Search for the cell housing the specified text and yield its [x, y] center coordinate. 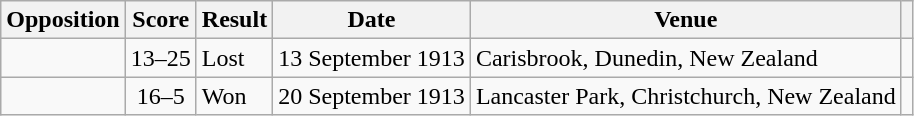
13 September 1913 [372, 58]
Venue [686, 20]
Won [234, 96]
Date [372, 20]
20 September 1913 [372, 96]
Carisbrook, Dunedin, New Zealand [686, 58]
Lost [234, 58]
16–5 [160, 96]
Opposition [63, 20]
Score [160, 20]
13–25 [160, 58]
Result [234, 20]
Lancaster Park, Christchurch, New Zealand [686, 96]
